From the cell containing the given text, extract its center point as [X, Y] coordinate. 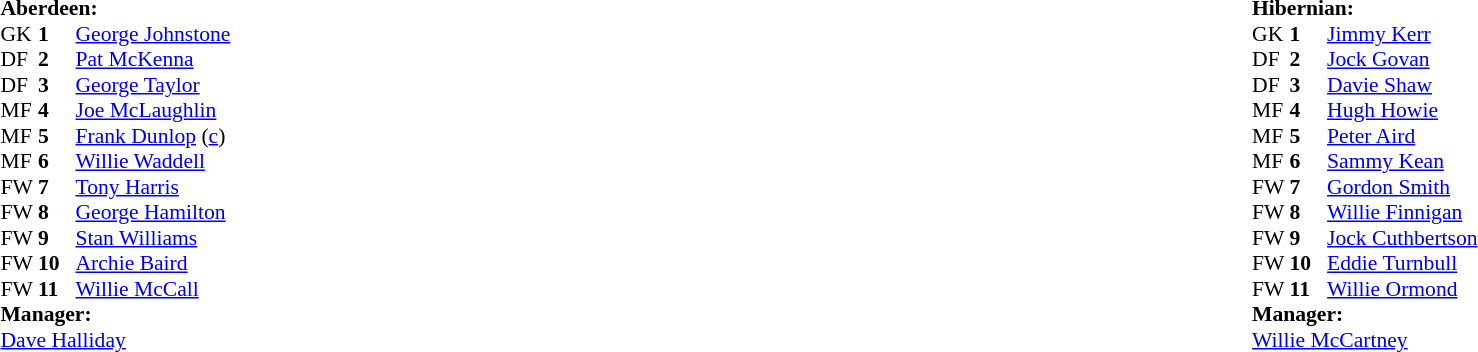
George Hamilton [154, 213]
Joe McLaughlin [154, 111]
Willie Finnigan [1402, 213]
Frank Dunlop (c) [154, 136]
Jimmy Kerr [1402, 34]
Willie Ormond [1402, 289]
Jock Cuthbertson [1402, 238]
Stan Williams [154, 238]
Eddie Turnbull [1402, 263]
Tony Harris [154, 187]
Hugh Howie [1402, 111]
Davie Shaw [1402, 85]
Jock Govan [1402, 59]
Peter Aird [1402, 136]
George Taylor [154, 85]
George Johnstone [154, 34]
Willie McCall [154, 289]
Willie Waddell [154, 161]
Archie Baird [154, 263]
Sammy Kean [1402, 161]
Pat McKenna [154, 59]
Gordon Smith [1402, 187]
